Locate the cell with the specified text and output its [X, Y] center coordinate. 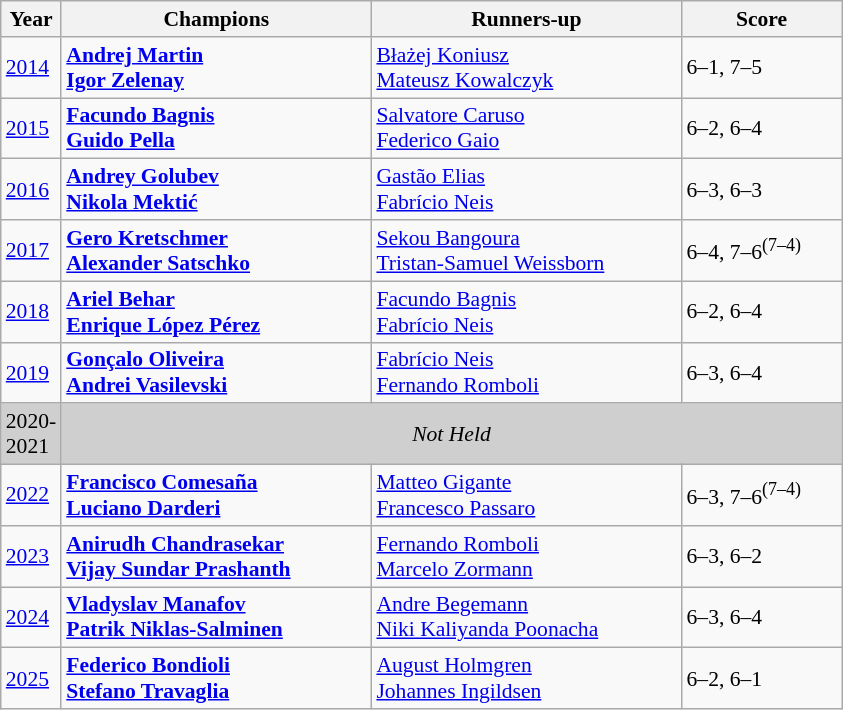
Andre Begemann Niki Kaliyanda Poonacha [526, 618]
Fernando Romboli Marcelo Zormann [526, 556]
2020- 2021 [31, 434]
2025 [31, 678]
6–3, 6–2 [761, 556]
2017 [31, 250]
6–3, 6–3 [761, 190]
2019 [31, 372]
August Holmgren Johannes Ingildsen [526, 678]
Andrey Golubev Nikola Mektić [216, 190]
6–3, 7–6(7–4) [761, 496]
Ariel Behar Enrique López Pérez [216, 312]
Gastão Elias Fabrício Neis [526, 190]
Anirudh Chandrasekar Vijay Sundar Prashanth [216, 556]
Not Held [451, 434]
Facundo Bagnis Guido Pella [216, 128]
2024 [31, 618]
Federico Bondioli Stefano Travaglia [216, 678]
2016 [31, 190]
Sekou Bangoura Tristan-Samuel Weissborn [526, 250]
2015 [31, 128]
6–1, 7–5 [761, 68]
2014 [31, 68]
6–2, 6–1 [761, 678]
Champions [216, 19]
Francisco Comesaña Luciano Darderi [216, 496]
Vladyslav Manafov Patrik Niklas-Salminen [216, 618]
Fabrício Neis Fernando Romboli [526, 372]
2022 [31, 496]
2023 [31, 556]
Salvatore Caruso Federico Gaio [526, 128]
Błażej Koniusz Mateusz Kowalczyk [526, 68]
Runners-up [526, 19]
Year [31, 19]
2018 [31, 312]
Score [761, 19]
Facundo Bagnis Fabrício Neis [526, 312]
Andrej Martin Igor Zelenay [216, 68]
6–4, 7–6(7–4) [761, 250]
Matteo Gigante Francesco Passaro [526, 496]
Gero Kretschmer Alexander Satschko [216, 250]
Gonçalo Oliveira Andrei Vasilevski [216, 372]
